Identify which cell holds the provided text, then report its [X, Y] central coordinate. 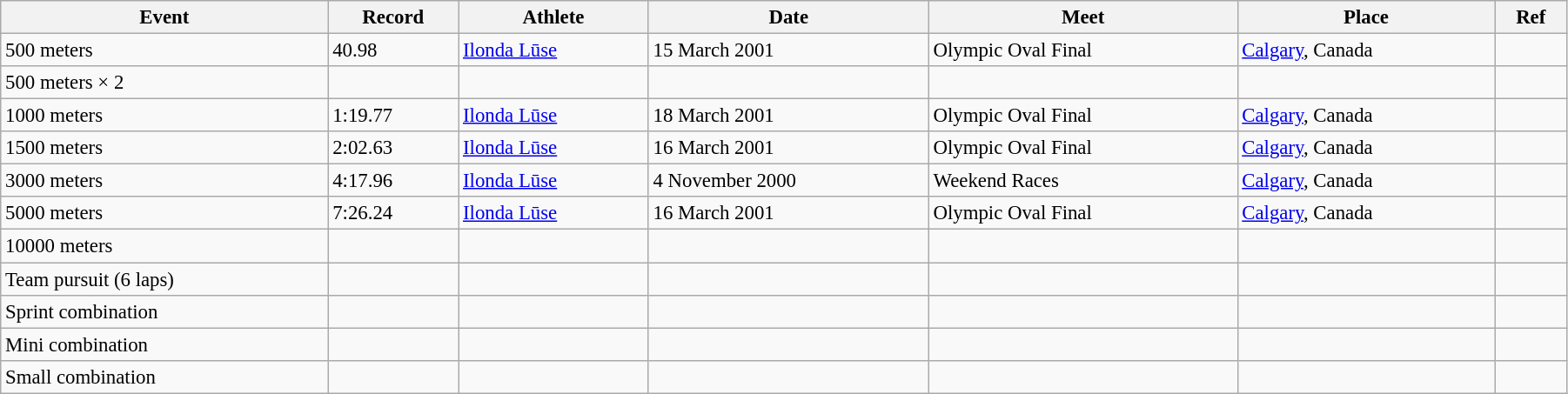
Event [164, 17]
Meet [1082, 17]
Athlete [553, 17]
15 March 2001 [788, 50]
1:19.77 [393, 116]
Team pursuit (6 laps) [164, 279]
Date [788, 17]
10000 meters [164, 246]
500 meters [164, 50]
Weekend Races [1082, 181]
1500 meters [164, 148]
18 March 2001 [788, 116]
500 meters × 2 [164, 83]
7:26.24 [393, 213]
Ref [1531, 17]
1000 meters [164, 116]
Mini combination [164, 344]
Record [393, 17]
Place [1366, 17]
5000 meters [164, 213]
Sprint combination [164, 311]
Small combination [164, 377]
4:17.96 [393, 181]
3000 meters [164, 181]
2:02.63 [393, 148]
40.98 [393, 50]
4 November 2000 [788, 181]
